Find where the given text appears and provide that cell's center as [x, y] coordinate. 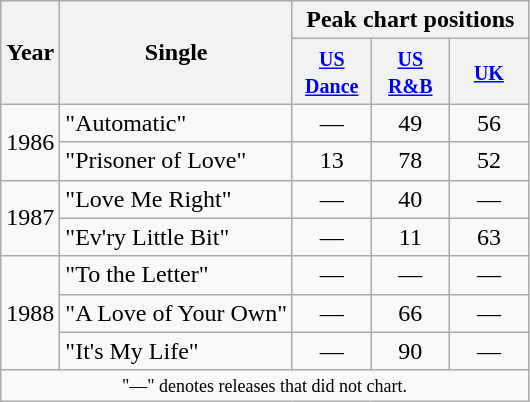
"—" denotes releases that did not chart. [264, 386]
Year [30, 52]
Peak chart positions [410, 20]
11 [410, 237]
1986 [30, 142]
US R&B [410, 72]
"Automatic" [176, 123]
66 [410, 313]
49 [410, 123]
78 [410, 161]
"Prisoner of Love" [176, 161]
Single [176, 52]
90 [410, 351]
56 [490, 123]
40 [410, 199]
"Ev'ry Little Bit" [176, 237]
"A Love of Your Own" [176, 313]
1988 [30, 313]
13 [332, 161]
52 [490, 161]
"It's My Life" [176, 351]
63 [490, 237]
US Dance [332, 72]
"Love Me Right" [176, 199]
UK [490, 72]
1987 [30, 218]
"To the Letter" [176, 275]
